Locate the cell with the specified text and output its (x, y) center coordinate. 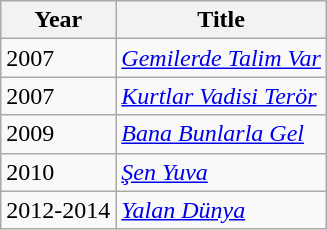
2009 (58, 134)
Bana Bunlarla Gel (222, 134)
2012-2014 (58, 210)
Year (58, 20)
Gemilerde Talim Var (222, 58)
Kurtlar Vadisi Terör (222, 96)
Şen Yuva (222, 172)
Title (222, 20)
2010 (58, 172)
Yalan Dünya (222, 210)
